From the cell containing the given text, extract its center point as [x, y] coordinate. 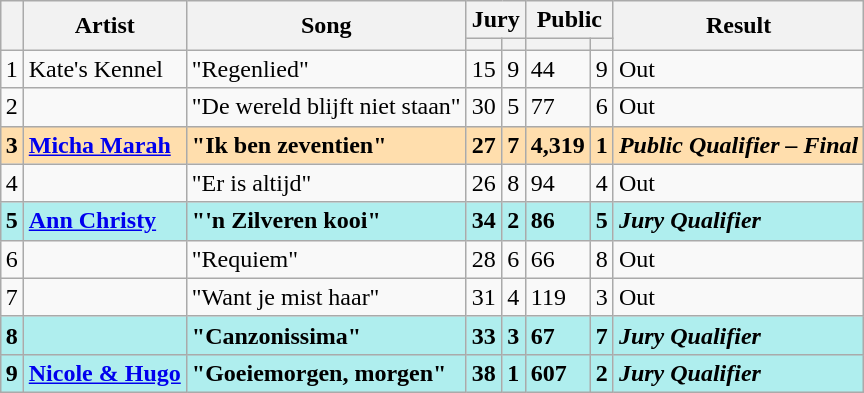
Result [738, 26]
"Canzonissima" [326, 335]
33 [484, 335]
Jury [496, 20]
26 [484, 183]
"Want je mist haar" [326, 297]
119 [558, 297]
30 [484, 107]
"De wereld blijft niet staan" [326, 107]
Artist [104, 26]
67 [558, 335]
4,319 [558, 145]
Song [326, 26]
28 [484, 259]
Nicole & Hugo [104, 373]
94 [558, 183]
Micha Marah [104, 145]
31 [484, 297]
Kate's Kennel [104, 69]
"Regenlied" [326, 69]
"Er is altijd" [326, 183]
86 [558, 221]
"Goeiemorgen, morgen" [326, 373]
Ann Christy [104, 221]
77 [558, 107]
38 [484, 373]
66 [558, 259]
607 [558, 373]
"Ik ben zeventien" [326, 145]
Public Qualifier – Final [738, 145]
44 [558, 69]
27 [484, 145]
"'n Zilveren kooi" [326, 221]
15 [484, 69]
Public [569, 20]
34 [484, 221]
"Requiem" [326, 259]
